Capture the cell that displays the provided text and extract its (x, y) central coordinate. 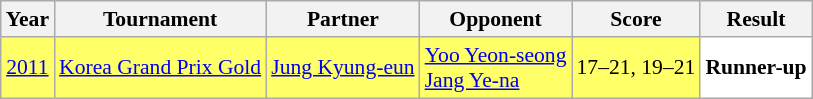
Year (28, 19)
Partner (342, 19)
Yoo Yeon-seong Jang Ye-na (496, 68)
Korea Grand Prix Gold (160, 68)
17–21, 19–21 (636, 68)
Tournament (160, 19)
Score (636, 19)
2011 (28, 68)
Result (756, 19)
Opponent (496, 19)
Jung Kyung-eun (342, 68)
Runner-up (756, 68)
